Provide the [x, y] coordinate of the cell's center where the given text is located.  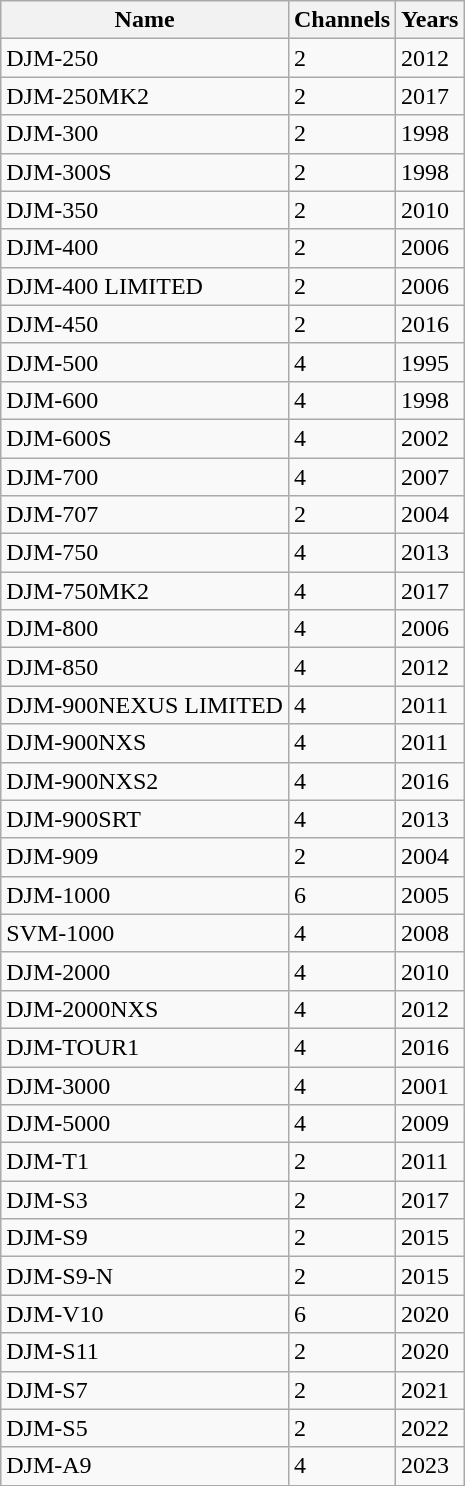
SVM-1000 [145, 933]
DJM-TOUR1 [145, 1047]
Years [430, 20]
DJM-600S [145, 438]
DJM-900NXS [145, 743]
DJM-600 [145, 400]
DJM-350 [145, 210]
Name [145, 20]
DJM-T1 [145, 1162]
DJM-850 [145, 667]
DJM-250 [145, 58]
DJM-S9-N [145, 1276]
DJM-900SRT [145, 819]
DJM-S5 [145, 1428]
1995 [430, 362]
DJM-S3 [145, 1200]
DJM-750MK2 [145, 591]
DJM-750 [145, 553]
DJM-900NEXUS LIMITED [145, 705]
DJM-2000 [145, 971]
DJM-500 [145, 362]
DJM-300 [145, 134]
DJM-900NXS2 [145, 781]
2005 [430, 895]
2023 [430, 1466]
DJM-250MK2 [145, 96]
DJM-A9 [145, 1466]
Channels [342, 20]
2008 [430, 933]
DJM-400 LIMITED [145, 286]
DJM-1000 [145, 895]
DJM-300S [145, 172]
2022 [430, 1428]
2002 [430, 438]
2001 [430, 1085]
DJM-400 [145, 248]
DJM-S11 [145, 1352]
DJM-3000 [145, 1085]
DJM-5000 [145, 1124]
2021 [430, 1390]
DJM-909 [145, 857]
DJM-707 [145, 515]
DJM-2000NXS [145, 1009]
2009 [430, 1124]
2007 [430, 477]
DJM-V10 [145, 1314]
DJM-700 [145, 477]
DJM-800 [145, 629]
DJM-S9 [145, 1238]
DJM-S7 [145, 1390]
DJM-450 [145, 324]
